Search for the cell housing the specified text and yield its (X, Y) center coordinate. 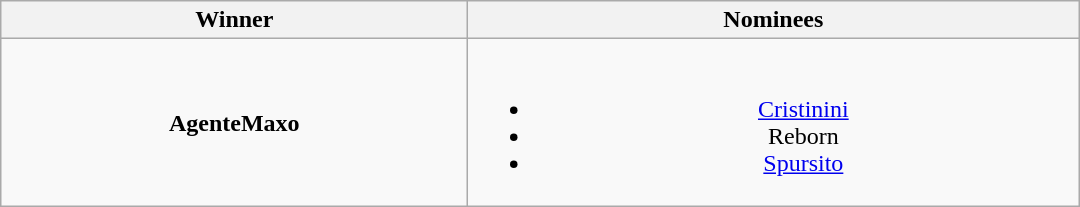
Nominees (774, 20)
Cristinini Reborn Spursito (774, 122)
AgenteMaxo (234, 122)
Winner (234, 20)
